Identify which cell holds the provided text, then report its [X, Y] central coordinate. 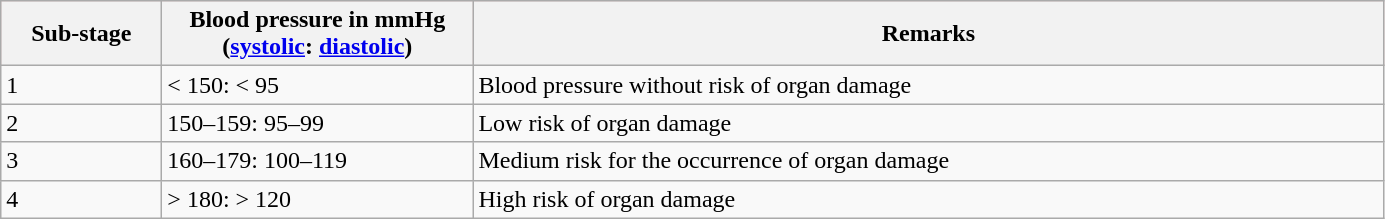
Blood pressure without risk of organ damage [928, 85]
4 [82, 199]
160–179: 100–119 [318, 161]
< 150: < 95 [318, 85]
2 [82, 123]
3 [82, 161]
Low risk of organ damage [928, 123]
Medium risk for the occurrence of organ damage [928, 161]
150–159: 95–99 [318, 123]
Sub-stage [82, 34]
1 [82, 85]
Blood pressure in mmHg(systolic: diastolic) [318, 34]
Remarks [928, 34]
High risk of organ damage [928, 199]
> 180: > 120 [318, 199]
